Return the [X, Y] coordinate for the center point of the cell that contains the specified text.  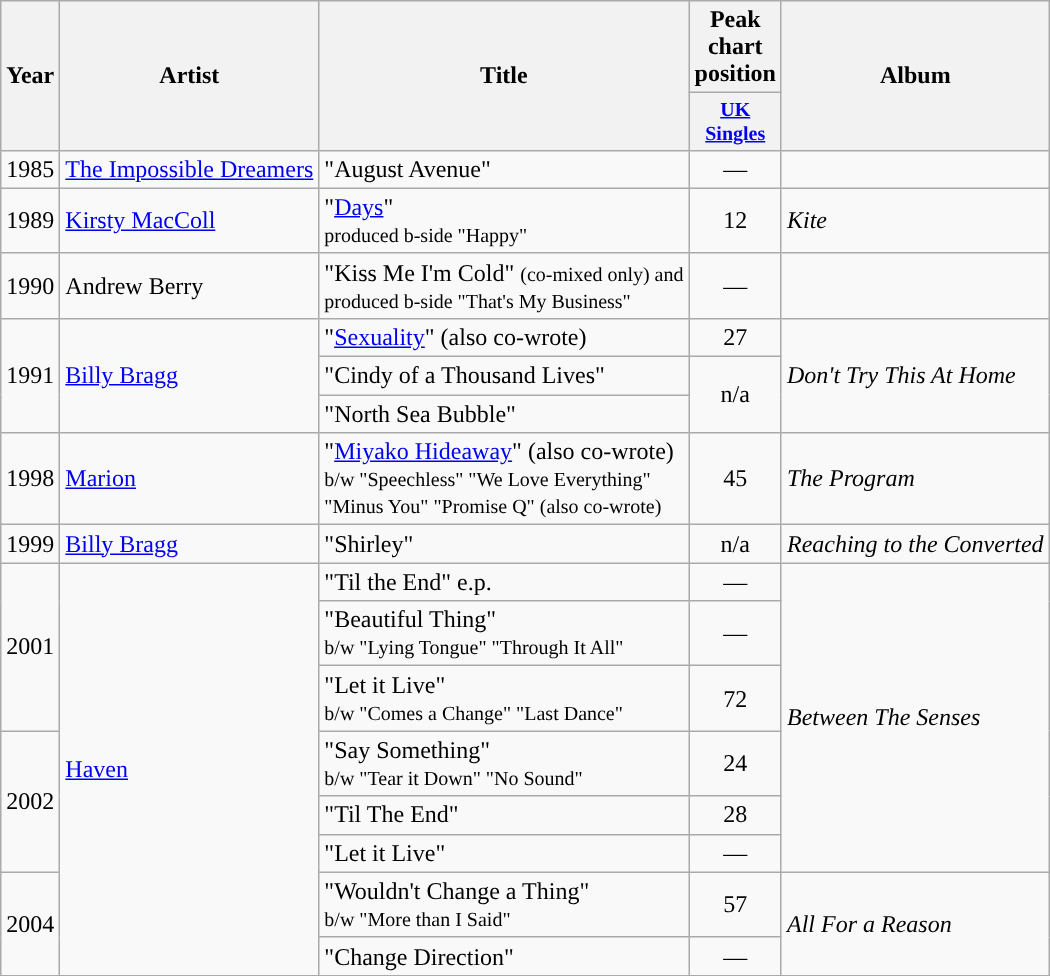
Between The Senses [915, 718]
All For a Reason [915, 924]
"Til the End" e.p. [504, 582]
Reaching to the Converted [915, 544]
1998 [30, 479]
UK Singles [735, 122]
1989 [30, 220]
"Shirley" [504, 544]
Album [915, 76]
The Impossible Dreamers [190, 169]
45 [735, 479]
"Cindy of a Thousand Lives" [504, 376]
Peak chart position [735, 47]
2001 [30, 647]
The Program [915, 479]
"Let it Live" [504, 853]
Artist [190, 76]
"Let it Live"b/w "Comes a Change" "Last Dance" [504, 698]
72 [735, 698]
1999 [30, 544]
"Days"produced b-side "Happy" [504, 220]
"Miyako Hideaway" (also co-wrote)b/w "Speechless" "We Love Everything""Minus You" "Promise Q" (also co-wrote) [504, 479]
24 [735, 764]
"Til The End" [504, 815]
27 [735, 337]
"North Sea Bubble" [504, 414]
"Change Direction" [504, 956]
Haven [190, 769]
2002 [30, 802]
"Beautiful Thing"b/w "Lying Tongue" "Through It All" [504, 634]
28 [735, 815]
1991 [30, 375]
Kite [915, 220]
Andrew Berry [190, 286]
12 [735, 220]
"Say Something"b/w "Tear it Down" "No Sound" [504, 764]
Year [30, 76]
"August Avenue" [504, 169]
2004 [30, 924]
1990 [30, 286]
1985 [30, 169]
"Kiss Me I'm Cold" (co-mixed only) andproduced b-side "That's My Business" [504, 286]
Kirsty MacColl [190, 220]
"Sexuality" (also co-wrote) [504, 337]
57 [735, 904]
Marion [190, 479]
Title [504, 76]
Don't Try This At Home [915, 375]
"Wouldn't Change a Thing"b/w "More than I Said" [504, 904]
